From the cell containing the given text, extract its center point as (x, y) coordinate. 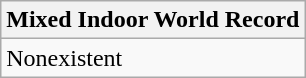
Mixed Indoor World Record (153, 20)
Nonexistent (153, 58)
